Scan for the cell matching the given text and deliver its (x, y) coordinate at center. 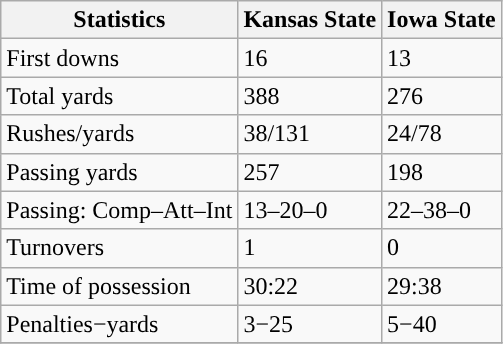
Statistics (120, 20)
38/131 (310, 134)
24/78 (442, 134)
13 (442, 58)
Penalties−yards (120, 324)
First downs (120, 58)
22–38–0 (442, 210)
1 (310, 248)
Rushes/yards (120, 134)
3−25 (310, 324)
276 (442, 96)
257 (310, 172)
Time of possession (120, 286)
29:38 (442, 286)
198 (442, 172)
13–20–0 (310, 210)
5−40 (442, 324)
30:22 (310, 286)
388 (310, 96)
Total yards (120, 96)
Kansas State (310, 20)
Passing: Comp–Att–Int (120, 210)
Turnovers (120, 248)
Passing yards (120, 172)
Iowa State (442, 20)
0 (442, 248)
16 (310, 58)
